Identify which cell holds the provided text, then report its [X, Y] central coordinate. 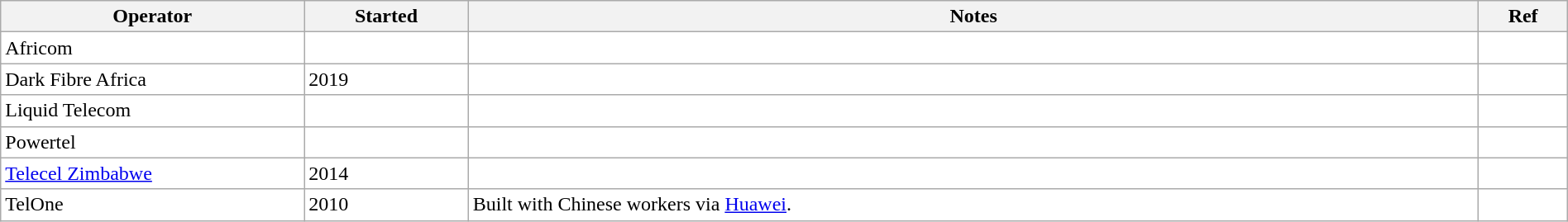
2019 [386, 79]
Notes [973, 17]
TelOne [152, 205]
Started [386, 17]
Ref [1523, 17]
Powertel [152, 142]
Africom [152, 48]
Operator [152, 17]
2014 [386, 173]
Telecel Zimbabwe [152, 173]
Liquid Telecom [152, 111]
2010 [386, 205]
Dark Fibre Africa [152, 79]
Built with Chinese workers via Huawei. [973, 205]
